For the text-containing cell, return its midpoint in (x, y) coordinate format. 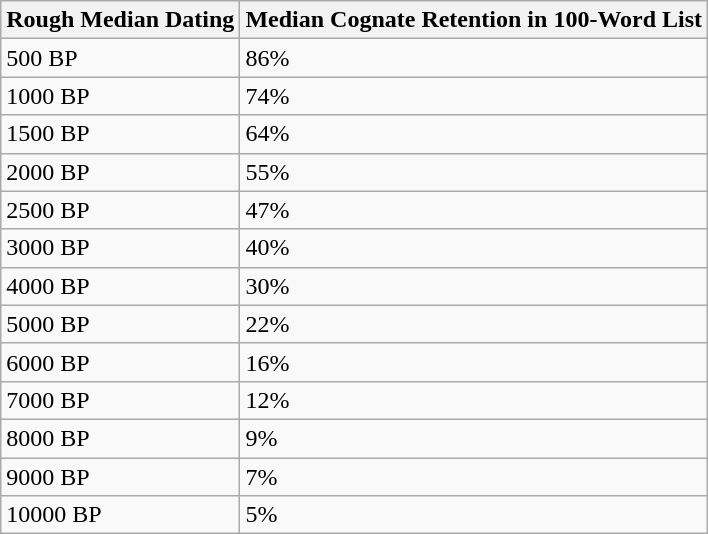
2500 BP (120, 210)
5000 BP (120, 324)
9000 BP (120, 477)
3000 BP (120, 248)
9% (474, 438)
5% (474, 515)
4000 BP (120, 286)
16% (474, 362)
1500 BP (120, 134)
30% (474, 286)
12% (474, 400)
10000 BP (120, 515)
64% (474, 134)
Median Cognate Retention in 100-Word List (474, 20)
7000 BP (120, 400)
86% (474, 58)
55% (474, 172)
22% (474, 324)
47% (474, 210)
1000 BP (120, 96)
74% (474, 96)
500 BP (120, 58)
40% (474, 248)
2000 BP (120, 172)
7% (474, 477)
Rough Median Dating (120, 20)
8000 BP (120, 438)
6000 BP (120, 362)
